For the text-containing cell, return its midpoint in [X, Y] coordinate format. 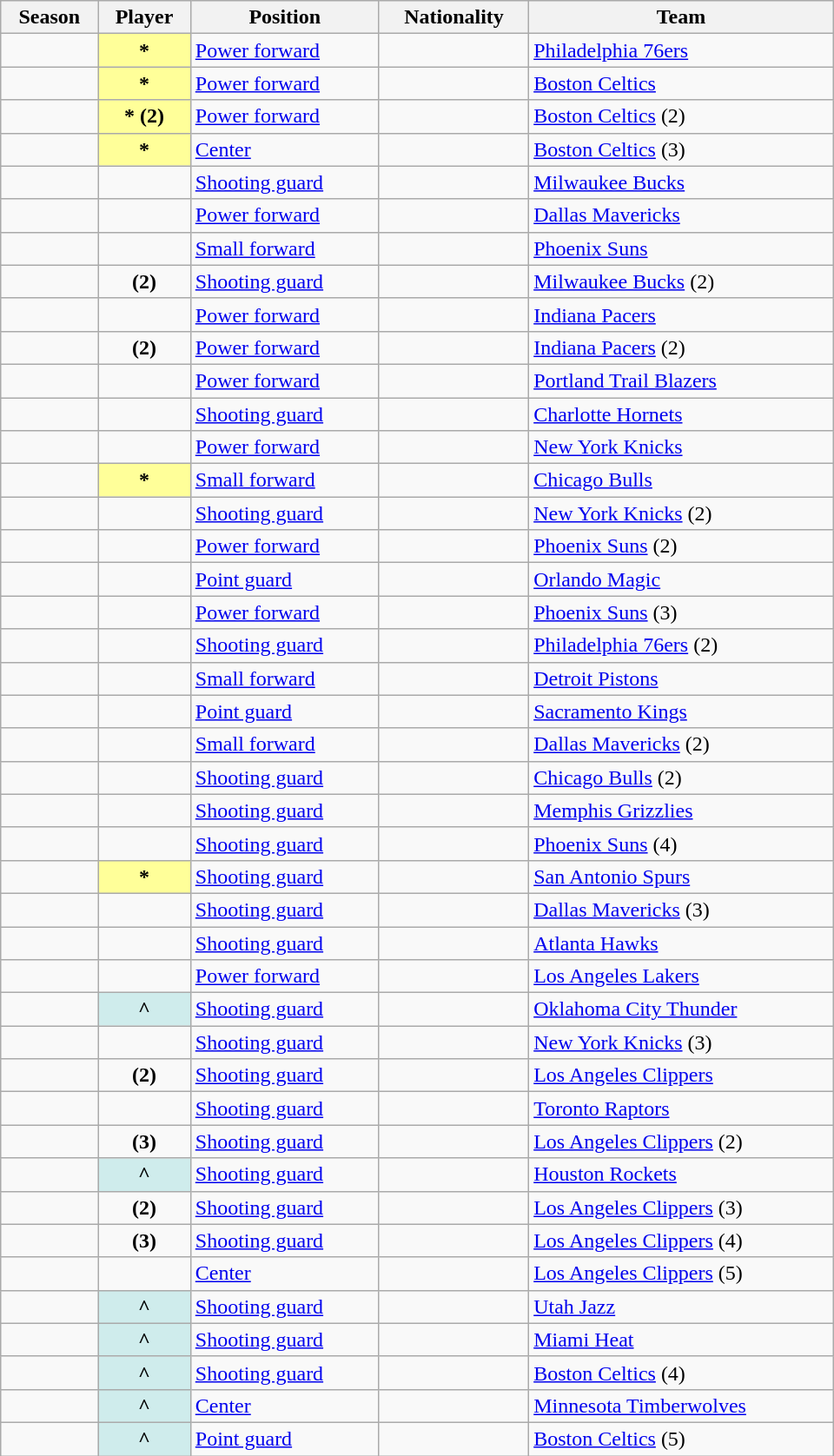
Team [681, 17]
Boston Celtics (5) [681, 1439]
Los Angeles Lakers [681, 976]
Chicago Bulls [681, 480]
Detroit Pistons [681, 678]
Milwaukee Bucks (2) [681, 281]
Phoenix Suns (4) [681, 844]
Los Angeles Clippers (2) [681, 1142]
Boston Celtics (4) [681, 1373]
Houston Rockets [681, 1175]
Indiana Pacers (2) [681, 347]
Los Angeles Clippers (5) [681, 1274]
Nationality [453, 17]
Utah Jazz [681, 1307]
Dallas Mavericks (2) [681, 745]
Milwaukee Bucks [681, 182]
Indiana Pacers [681, 314]
Portland Trail Blazers [681, 381]
* (2) [144, 116]
Phoenix Suns [681, 248]
Position [285, 17]
Los Angeles Clippers (3) [681, 1208]
Toronto Raptors [681, 1109]
Atlanta Hawks [681, 943]
Boston Celtics (2) [681, 116]
Chicago Bulls (2) [681, 778]
Memphis Grizzlies [681, 811]
Player [144, 17]
Oklahoma City Thunder [681, 1009]
Dallas Mavericks [681, 215]
Orlando Magic [681, 579]
Minnesota Timberwolves [681, 1406]
New York Knicks (2) [681, 513]
Philadelphia 76ers [681, 50]
Charlotte Hornets [681, 414]
Phoenix Suns (3) [681, 612]
New York Knicks [681, 447]
Boston Celtics (3) [681, 149]
Philadelphia 76ers (2) [681, 645]
Miami Heat [681, 1340]
New York Knicks (3) [681, 1042]
Phoenix Suns (2) [681, 546]
San Antonio Spurs [681, 877]
Season [50, 17]
Boston Celtics [681, 83]
Los Angeles Clippers [681, 1075]
Los Angeles Clippers (4) [681, 1241]
Sacramento Kings [681, 711]
Dallas Mavericks (3) [681, 910]
